From the cell containing the given text, extract its center point as (x, y) coordinate. 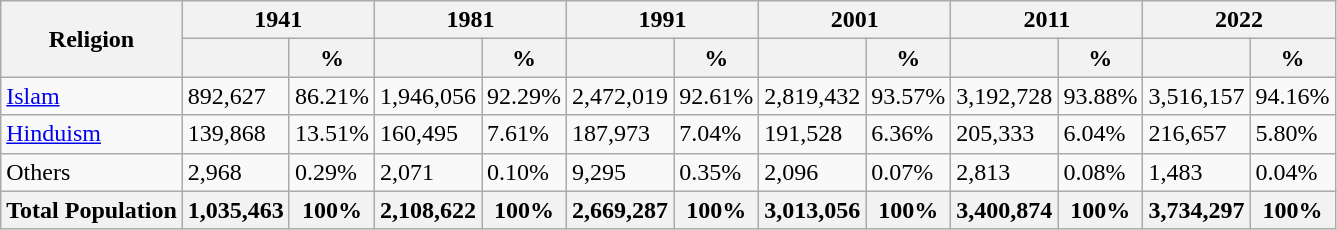
6.36% (908, 134)
Others (92, 172)
7.61% (524, 134)
3,734,297 (1196, 210)
1,946,056 (428, 96)
892,627 (236, 96)
191,528 (812, 134)
3,192,728 (1004, 96)
2001 (855, 20)
0.10% (524, 172)
2022 (1239, 20)
2,813 (1004, 172)
93.57% (908, 96)
94.16% (1292, 96)
187,973 (620, 134)
1991 (663, 20)
86.21% (332, 96)
0.08% (1100, 172)
2,819,432 (812, 96)
2011 (1047, 20)
0.04% (1292, 172)
1,035,463 (236, 210)
3,400,874 (1004, 210)
0.07% (908, 172)
93.88% (1100, 96)
2,071 (428, 172)
92.29% (524, 96)
2,968 (236, 172)
Religion (92, 39)
13.51% (332, 134)
0.35% (716, 172)
205,333 (1004, 134)
0.29% (332, 172)
6.04% (1100, 134)
Islam (92, 96)
9,295 (620, 172)
5.80% (1292, 134)
3,013,056 (812, 210)
3,516,157 (1196, 96)
1,483 (1196, 172)
1941 (278, 20)
1981 (470, 20)
160,495 (428, 134)
7.04% (716, 134)
2,472,019 (620, 96)
2,108,622 (428, 210)
2,669,287 (620, 210)
Total Population (92, 210)
Hinduism (92, 134)
92.61% (716, 96)
139,868 (236, 134)
2,096 (812, 172)
216,657 (1196, 134)
